Extract the [x, y] coordinate from the center of the cell holding the provided text.  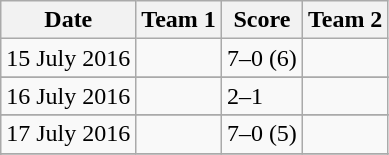
Date [68, 20]
Team 1 [179, 20]
7–0 (5) [262, 134]
7–0 (6) [262, 58]
Score [262, 20]
2–1 [262, 96]
16 July 2016 [68, 96]
Team 2 [345, 20]
17 July 2016 [68, 134]
15 July 2016 [68, 58]
